Extract the [x, y] coordinate from the center of the cell holding the provided text.  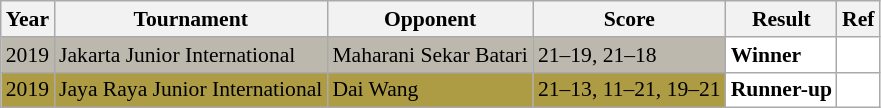
Maharani Sekar Batari [430, 55]
Jakarta Junior International [190, 55]
Result [782, 19]
21–13, 11–21, 19–21 [630, 90]
Dai Wang [430, 90]
Runner-up [782, 90]
Jaya Raya Junior International [190, 90]
Year [28, 19]
Ref [858, 19]
Opponent [430, 19]
Score [630, 19]
21–19, 21–18 [630, 55]
Winner [782, 55]
Tournament [190, 19]
